From the cell containing the given text, extract its center point as (X, Y) coordinate. 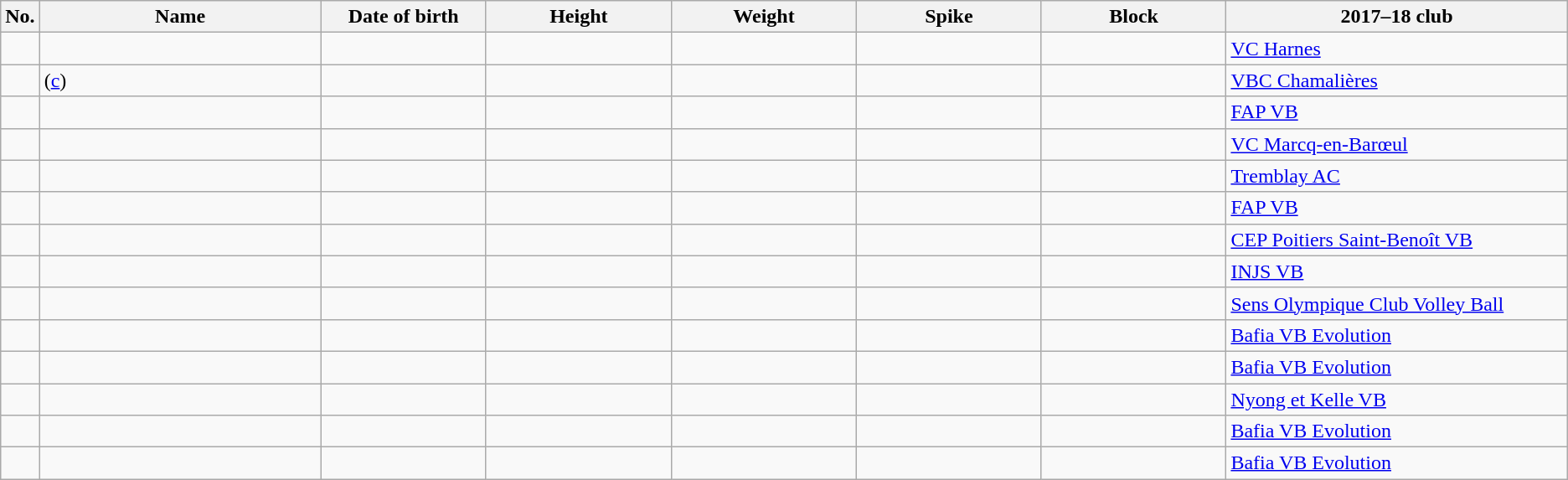
Spike (950, 17)
VC Harnes (1397, 49)
Date of birth (404, 17)
Nyong et Kelle VB (1397, 400)
No. (20, 17)
INJS VB (1397, 271)
(c) (180, 80)
Height (578, 17)
2017–18 club (1397, 17)
VC Marcq-en-Barœul (1397, 144)
Block (1134, 17)
Weight (764, 17)
CEP Poitiers Saint-Benoît VB (1397, 240)
Tremblay AC (1397, 176)
Name (180, 17)
VBC Chamalières (1397, 80)
Sens Olympique Club Volley Ball (1397, 303)
